Determine the (x, y) coordinate at the center of the cell enclosing the given text.  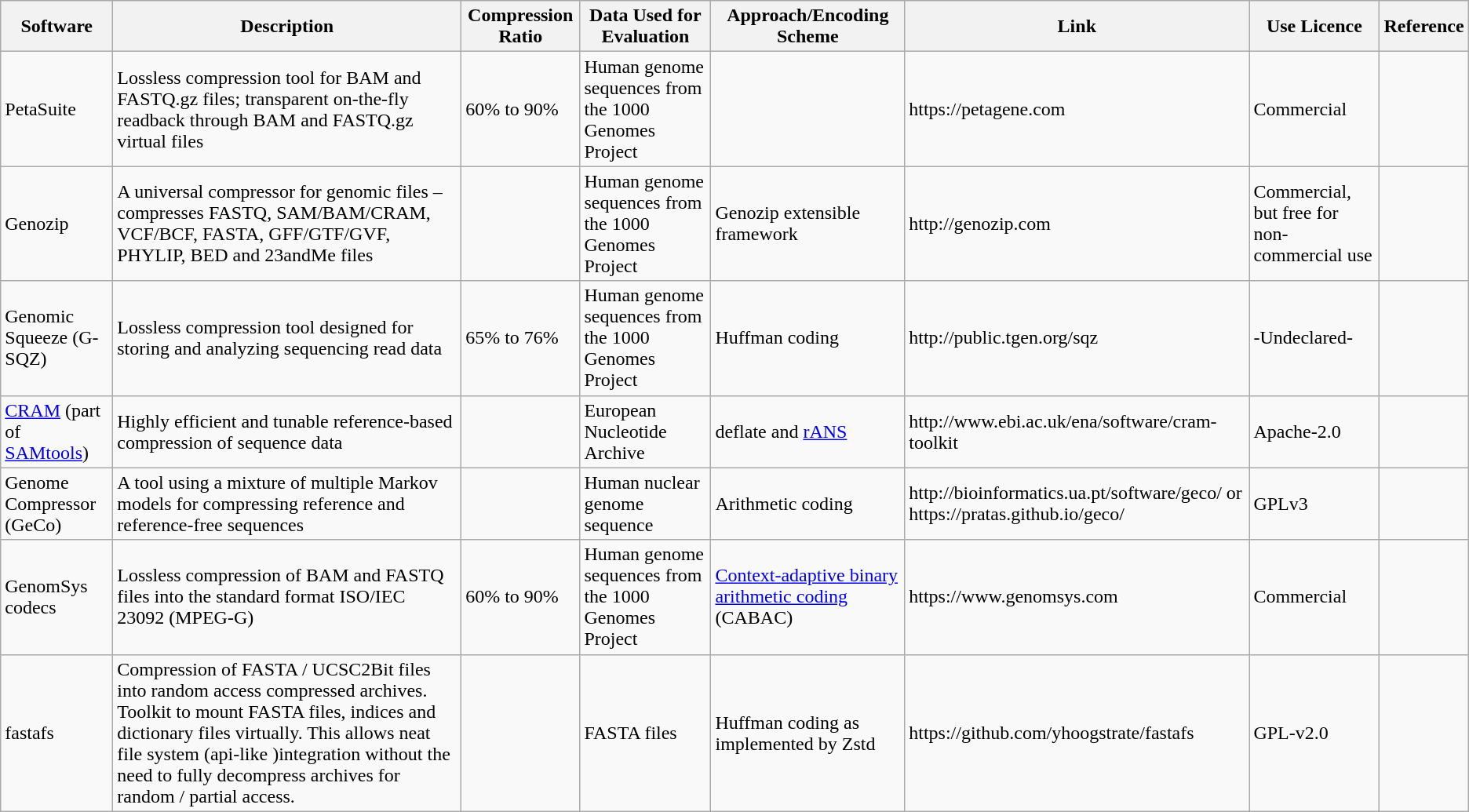
Huffman coding (808, 338)
FASTA files (645, 733)
Huffman coding as implemented by Zstd (808, 733)
Commercial, but free for non-commercial use (1314, 224)
GPLv3 (1314, 504)
http://www.ebi.ac.uk/ena/software/cram-toolkit (1077, 431)
deflate and rANS (808, 431)
Link (1077, 27)
Lossless compression tool designed for storing and analyzing sequencing read data (287, 338)
A tool using a mixture of multiple Markov models for compressing reference and reference-free sequences (287, 504)
Genome Compressor (GeCo) (56, 504)
PetaSuite (56, 109)
Lossless compression tool for BAM and FASTQ.gz files; transparent on-the-fly readback through BAM and FASTQ.gz virtual files (287, 109)
Genozip extensible framework (808, 224)
-Undeclared- (1314, 338)
http://public.tgen.org/sqz (1077, 338)
65% to 76% (521, 338)
https://github.com/yhoogstrate/fastafs (1077, 733)
A universal compressor for genomic files – compresses FASTQ, SAM/BAM/CRAM, VCF/BCF, FASTA, GFF/GTF/GVF, PHYLIP, BED and 23andMe files (287, 224)
Reference (1423, 27)
Compression Ratio (521, 27)
European Nucleotide Archive (645, 431)
Human nuclear genome sequence (645, 504)
http://bioinformatics.ua.pt/software/geco/ or https://pratas.github.io/geco/ (1077, 504)
Software (56, 27)
https://www.genomsys.com (1077, 597)
Approach/Encoding Scheme (808, 27)
Genomic Squeeze (G-SQZ) (56, 338)
Lossless compression of BAM and FASTQ files into the standard format ISO/IEC 23092 (MPEG-G) (287, 597)
Use Licence (1314, 27)
Data Used for Evaluation (645, 27)
fastafs (56, 733)
http://genozip.com (1077, 224)
Highly efficient and tunable reference-based compression of sequence data (287, 431)
Arithmetic coding (808, 504)
GenomSys codecs (56, 597)
Context-adaptive binary arithmetic coding (CABAC) (808, 597)
CRAM (part of SAMtools) (56, 431)
https://petagene.com (1077, 109)
Description (287, 27)
Genozip (56, 224)
GPL-v2.0 (1314, 733)
Apache-2.0 (1314, 431)
